Locate the cell with the specified text and output its (X, Y) center coordinate. 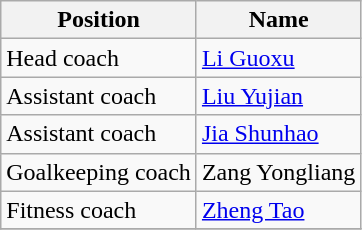
Head coach (99, 58)
Position (99, 20)
Zang Yongliang (278, 172)
Jia Shunhao (278, 134)
Li Guoxu (278, 58)
Fitness coach (99, 210)
Zheng Tao (278, 210)
Liu Yujian (278, 96)
Goalkeeping coach (99, 172)
Name (278, 20)
